Scan for the cell matching the given text and deliver its [x, y] coordinate at center. 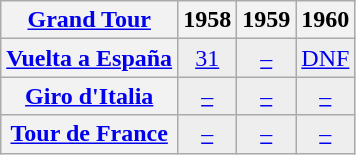
1959 [266, 20]
Grand Tour [90, 20]
1960 [326, 20]
Tour de France [90, 134]
DNF [326, 58]
31 [208, 58]
1958 [208, 20]
Giro d'Italia [90, 96]
Vuelta a España [90, 58]
